Search for the cell housing the specified text and yield its (X, Y) center coordinate. 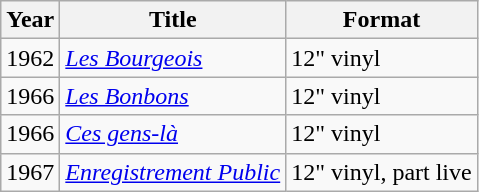
12" vinyl, part live (382, 172)
Year (30, 20)
Les Bonbons (173, 96)
Enregistrement Public (173, 172)
1967 (30, 172)
Ces gens-là (173, 134)
Format (382, 20)
Les Bourgeois (173, 58)
Title (173, 20)
1962 (30, 58)
